Return [x, y] of the center of cell containing provided text 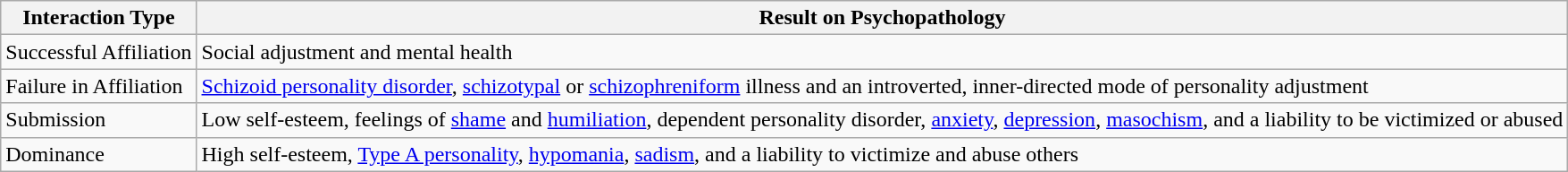
Successful Affiliation [98, 52]
Failure in Affiliation [98, 86]
Submission [98, 120]
Social adjustment and mental health [883, 52]
Dominance [98, 154]
High self-esteem, Type A personality, hypomania, sadism, and a liability to victimize and abuse others [883, 154]
Interaction Type [98, 18]
Result on Psychopathology [883, 18]
Schizoid personality disorder, schizotypal or schizophreniform illness and an introverted, inner-directed mode of personality adjustment [883, 86]
